Return (x, y) of the center of cell containing provided text 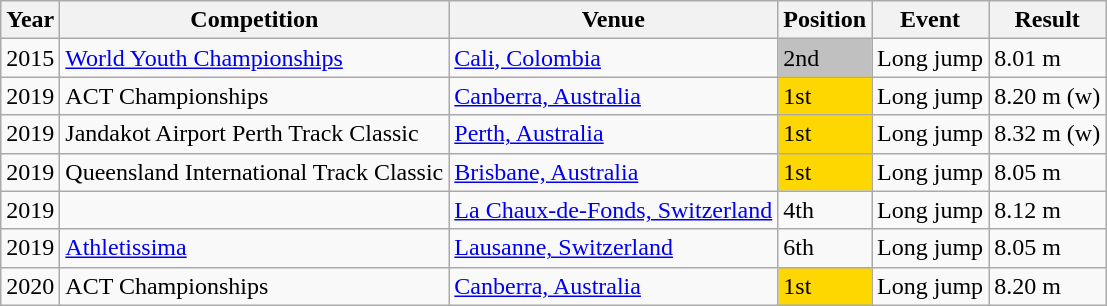
Jandakot Airport Perth Track Classic (254, 134)
La Chaux-de-Fonds, Switzerland (614, 210)
2nd (825, 58)
Lausanne, Switzerland (614, 248)
2015 (30, 58)
Competition (254, 20)
Position (825, 20)
Athletissima (254, 248)
World Youth Championships (254, 58)
8.01 m (1048, 58)
8.12 m (1048, 210)
Queensland International Track Classic (254, 172)
8.32 m (w) (1048, 134)
2020 (30, 286)
6th (825, 248)
Year (30, 20)
Perth, Australia (614, 134)
Brisbane, Australia (614, 172)
Result (1048, 20)
Venue (614, 20)
Cali, Colombia (614, 58)
Event (930, 20)
8.20 m (w) (1048, 96)
4th (825, 210)
8.20 m (1048, 286)
